Return the (x, y) coordinate for the center point of the cell that contains the specified text.  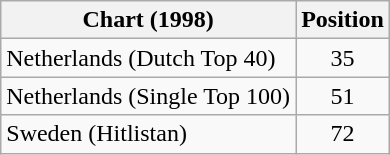
72 (343, 134)
Chart (1998) (148, 20)
Position (343, 20)
Netherlands (Single Top 100) (148, 96)
Sweden (Hitlistan) (148, 134)
51 (343, 96)
35 (343, 58)
Netherlands (Dutch Top 40) (148, 58)
